Extract the (X, Y) coordinate from the center of the cell holding the provided text.  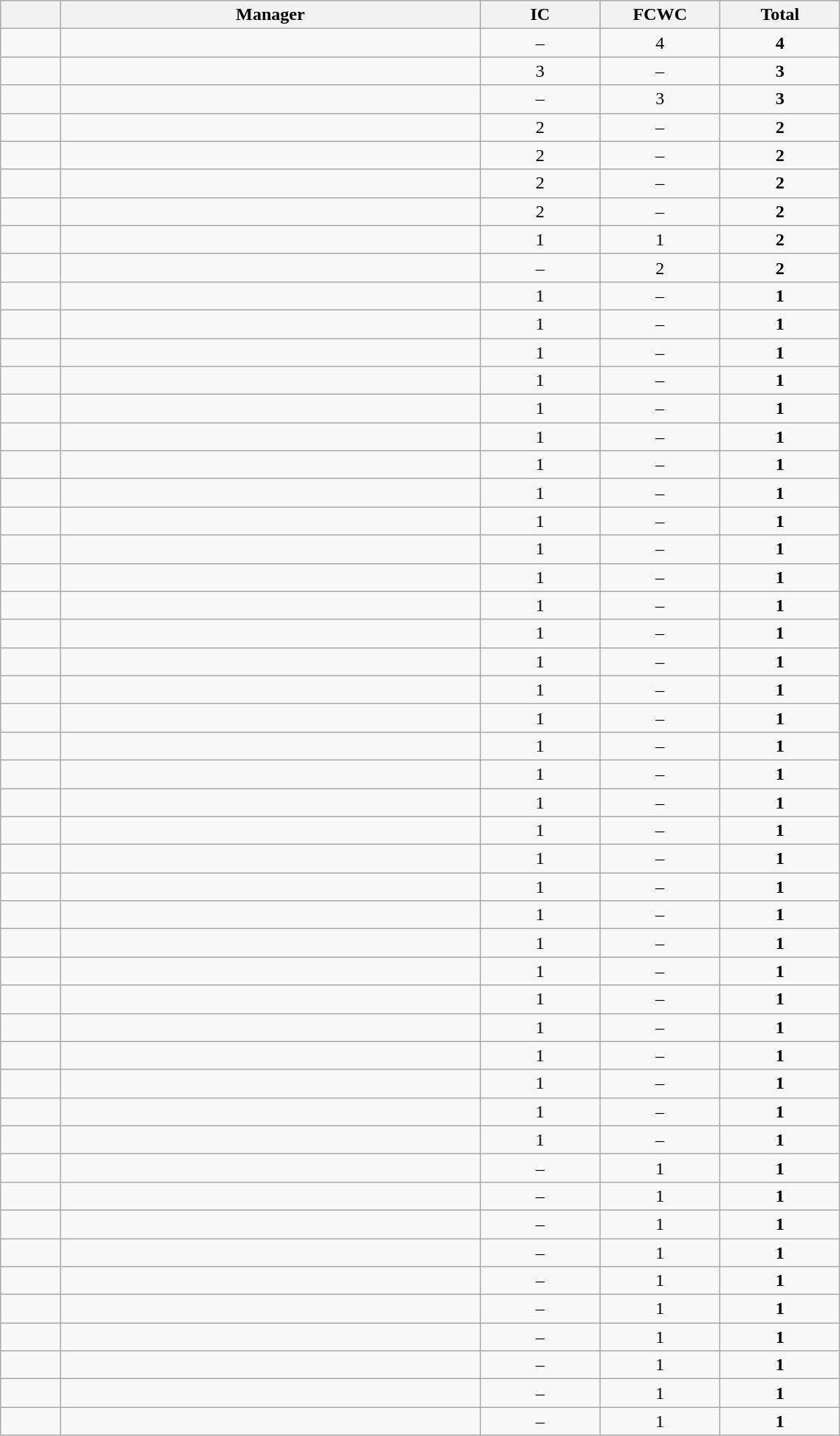
FCWC (660, 15)
Manager (270, 15)
IC (540, 15)
Total (779, 15)
